Provide the [X, Y] coordinate of the cell's center where the given text is located.  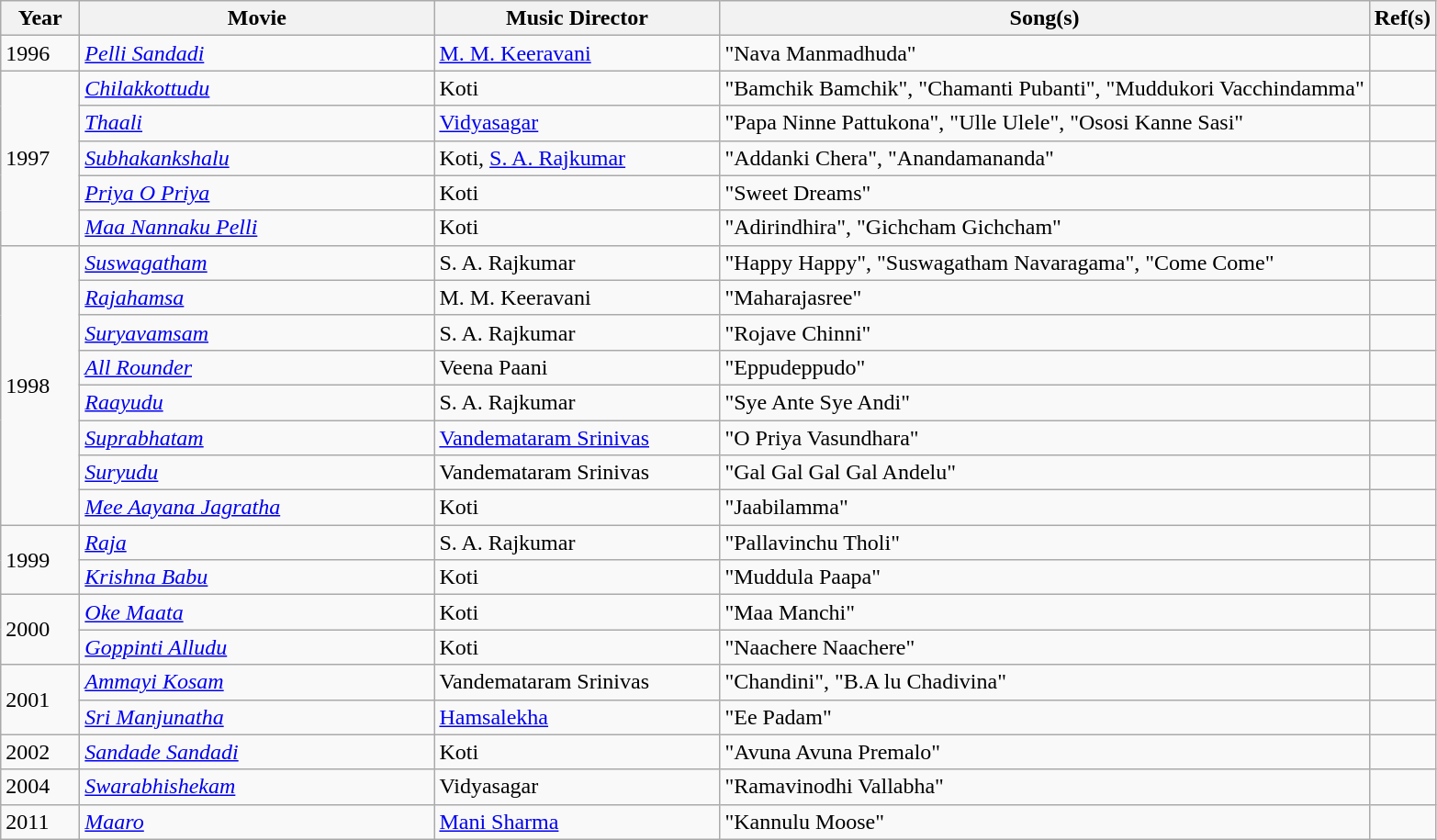
Sri Manjunatha [257, 717]
2011 [40, 822]
Raayudu [257, 402]
"Rojave Chinni" [1045, 332]
Movie [257, 18]
"O Priya Vasundhara" [1045, 438]
Pelli Sandadi [257, 53]
1996 [40, 53]
Raja [257, 543]
1997 [40, 158]
Maa Nannaku Pelli [257, 228]
Goppinti Alludu [257, 647]
"Jaabilamma" [1045, 508]
"Kannulu Moose" [1045, 822]
Koti, S. A. Rajkumar [577, 158]
Suswagatham [257, 263]
"Naachere Naachere" [1045, 647]
"Sweet Dreams" [1045, 193]
Maaro [257, 822]
Mee Aayana Jagratha [257, 508]
"Papa Ninne Pattukona", "Ulle Ulele", "Ososi Kanne Sasi" [1045, 123]
"Sye Ante Sye Andi" [1045, 402]
1999 [40, 560]
Krishna Babu [257, 577]
Year [40, 18]
"Avuna Avuna Premalo" [1045, 752]
"Happy Happy", "Suswagatham Navaragama", "Come Come" [1045, 263]
"Addanki Chera", "Anandamananda" [1045, 158]
Suryavamsam [257, 332]
Song(s) [1045, 18]
All Rounder [257, 367]
Swarabhishekam [257, 787]
Suryudu [257, 473]
Priya O Priya [257, 193]
2002 [40, 752]
2004 [40, 787]
Mani Sharma [577, 822]
"Maharajasree" [1045, 297]
Suprabhatam [257, 438]
Veena Paani [577, 367]
Chilakkottudu [257, 88]
1998 [40, 385]
"Gal Gal Gal Gal Andelu" [1045, 473]
2001 [40, 700]
"Nava Manmadhuda" [1045, 53]
2000 [40, 630]
"Adirindhira", "Gichcham Gichcham" [1045, 228]
Music Director [577, 18]
Oke Maata [257, 612]
"Bamchik Bamchik", "Chamanti Pubanti", "Muddukori Vacchindamma" [1045, 88]
Ammayi Kosam [257, 682]
Rajahamsa [257, 297]
"Maa Manchi" [1045, 612]
Sandade Sandadi [257, 752]
"Muddula Paapa" [1045, 577]
"Pallavinchu Tholi" [1045, 543]
"Ee Padam" [1045, 717]
Subhakankshalu [257, 158]
Thaali [257, 123]
"Chandini", "B.A lu Chadivina" [1045, 682]
Hamsalekha [577, 717]
"Ramavinodhi Vallabha" [1045, 787]
Ref(s) [1402, 18]
"Eppudeppudo" [1045, 367]
